Search for the cell housing the specified text and yield its (X, Y) center coordinate. 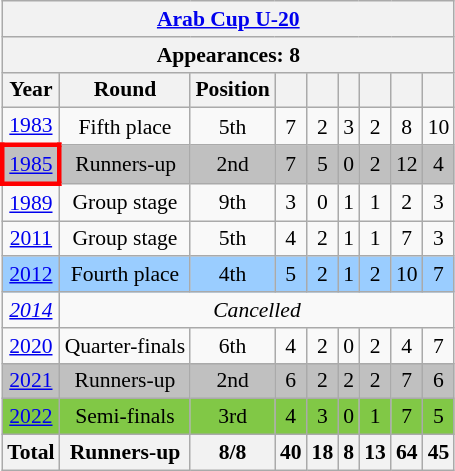
45 (439, 453)
Semi-finals (126, 417)
40 (291, 453)
Fifth place (126, 126)
13 (375, 453)
1989 (30, 202)
2020 (30, 346)
Year (30, 90)
6th (232, 346)
2014 (30, 310)
Arab Cup U-20 (228, 19)
8/8 (232, 453)
1985 (30, 164)
Appearances: 8 (228, 55)
Fourth place (126, 275)
18 (323, 453)
2012 (30, 275)
Quarter-finals (126, 346)
Total (30, 453)
Round (126, 90)
Cancelled (258, 310)
4th (232, 275)
2022 (30, 417)
2021 (30, 381)
2011 (30, 239)
Position (232, 90)
9th (232, 202)
1983 (30, 126)
12 (407, 164)
3rd (232, 417)
64 (407, 453)
